From the cell containing the given text, extract its center point as [X, Y] coordinate. 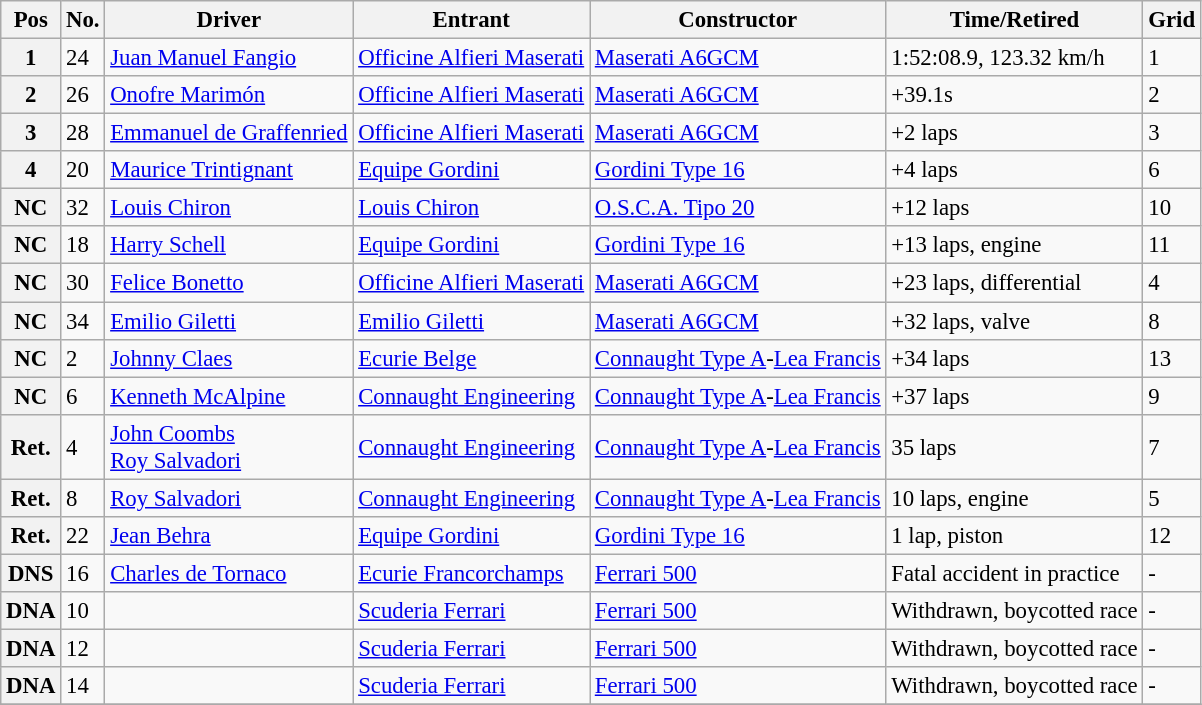
32 [83, 208]
Ecurie Francorchamps [472, 573]
Onofre Marimón [229, 95]
34 [83, 321]
Charles de Tornaco [229, 573]
24 [83, 58]
+12 laps [1014, 208]
Pos [31, 20]
Driver [229, 20]
Harry Schell [229, 245]
5 [1172, 498]
Johnny Claes [229, 358]
John Coombs Roy Salvadori [229, 446]
+23 laps, differential [1014, 283]
Juan Manuel Fangio [229, 58]
18 [83, 245]
Emmanuel de Graffenried [229, 133]
22 [83, 536]
30 [83, 283]
11 [1172, 245]
28 [83, 133]
+32 laps, valve [1014, 321]
DNS [31, 573]
+2 laps [1014, 133]
Roy Salvadori [229, 498]
7 [1172, 446]
Constructor [738, 20]
9 [1172, 396]
+13 laps, engine [1014, 245]
Felice Bonetto [229, 283]
1:52:08.9, 123.32 km/h [1014, 58]
Maurice Trintignant [229, 170]
1 lap, piston [1014, 536]
Fatal accident in practice [1014, 573]
13 [1172, 358]
+39.1s [1014, 95]
+4 laps [1014, 170]
14 [83, 686]
20 [83, 170]
Jean Behra [229, 536]
16 [83, 573]
Kenneth McAlpine [229, 396]
Ecurie Belge [472, 358]
Time/Retired [1014, 20]
10 laps, engine [1014, 498]
Entrant [472, 20]
+34 laps [1014, 358]
No. [83, 20]
Grid [1172, 20]
O.S.C.A. Tipo 20 [738, 208]
+37 laps [1014, 396]
26 [83, 95]
35 laps [1014, 446]
